Return (x, y) of the center of cell containing provided text 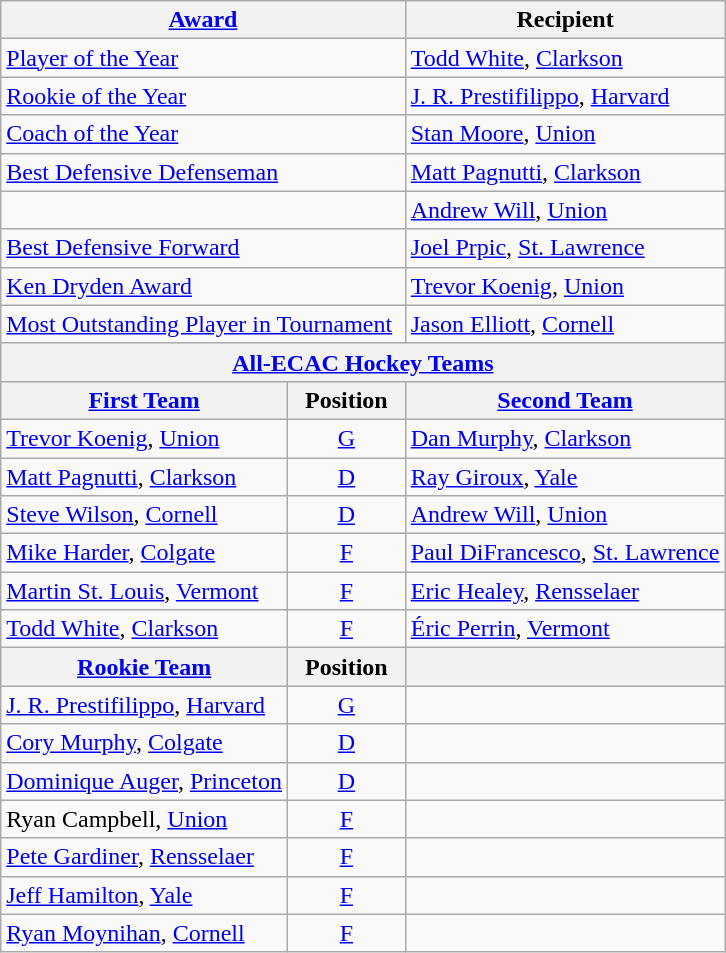
Ken Dryden Award (203, 286)
All-ECAC Hockey Teams (363, 362)
Rookie Team (144, 667)
Jeff Hamilton, Yale (144, 895)
Ray Giroux, Yale (565, 477)
Eric Healey, Rensselaer (565, 591)
Player of the Year (203, 58)
Second Team (565, 400)
Rookie of the Year (203, 96)
Cory Murphy, Colgate (144, 743)
Ryan Moynihan, Cornell (144, 933)
Éric Perrin, Vermont (565, 629)
Best Defensive Forward (203, 248)
Recipient (565, 20)
First Team (144, 400)
Joel Prpic, St. Lawrence (565, 248)
Paul DiFrancesco, St. Lawrence (565, 553)
Stan Moore, Union (565, 134)
Martin St. Louis, Vermont (144, 591)
Ryan Campbell, Union (144, 819)
Best Defensive Defenseman (203, 172)
Jason Elliott, Cornell (565, 324)
Mike Harder, Colgate (144, 553)
Pete Gardiner, Rensselaer (144, 857)
Dominique Auger, Princeton (144, 781)
Most Outstanding Player in Tournament (203, 324)
Award (203, 20)
Steve Wilson, Cornell (144, 515)
Coach of the Year (203, 134)
Dan Murphy, Clarkson (565, 438)
